Determine the [X, Y] coordinate at the center of the cell enclosing the given text.  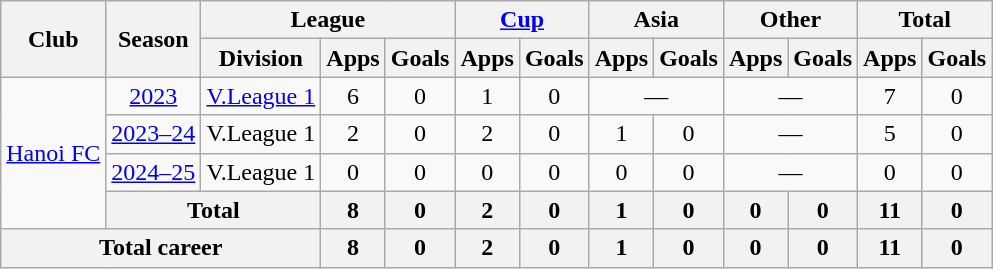
5 [890, 134]
Hanoi FC [54, 153]
7 [890, 96]
Season [154, 39]
6 [353, 96]
2023–24 [154, 134]
2023 [154, 96]
Total career [161, 248]
Cup [522, 20]
League [328, 20]
Division [261, 58]
Other [790, 20]
Asia [656, 20]
Club [54, 39]
2024–25 [154, 172]
